Determine the [x, y] coordinate at the center of the cell enclosing the given text.  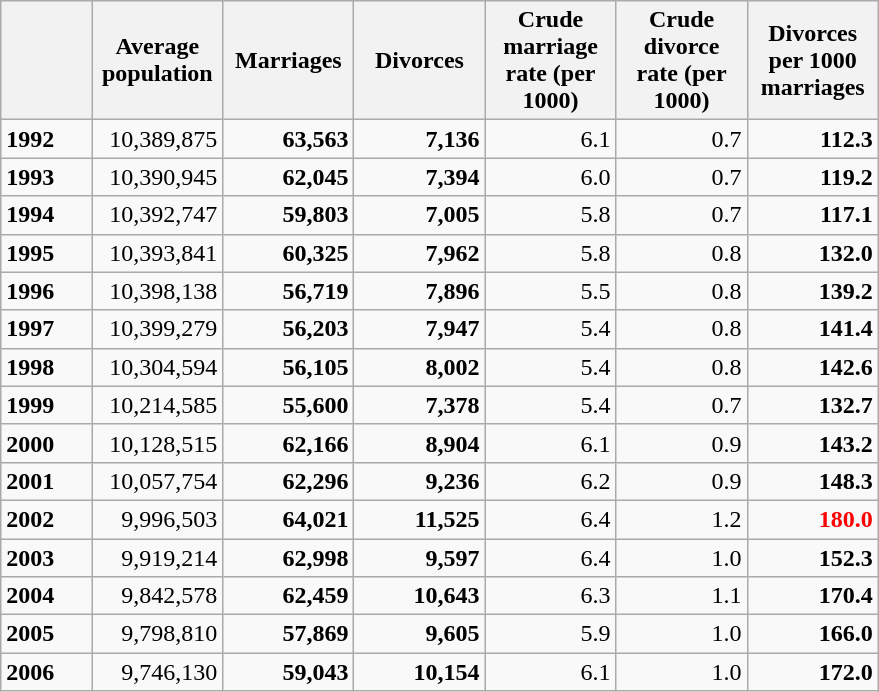
1992 [46, 139]
Crude divorce rate (per 1000) [682, 60]
141.4 [812, 329]
132.0 [812, 253]
10,389,875 [158, 139]
7,947 [420, 329]
2000 [46, 443]
63,563 [288, 139]
10,128,515 [158, 443]
9,746,130 [158, 672]
170.4 [812, 596]
1998 [46, 367]
143.2 [812, 443]
10,398,138 [158, 291]
2006 [46, 672]
7,378 [420, 405]
7,394 [420, 177]
148.3 [812, 481]
1996 [46, 291]
2003 [46, 557]
10,214,585 [158, 405]
180.0 [812, 519]
2004 [46, 596]
1997 [46, 329]
59,803 [288, 215]
2002 [46, 519]
6.2 [550, 481]
56,719 [288, 291]
7,896 [420, 291]
10,057,754 [158, 481]
10,390,945 [158, 177]
7,136 [420, 139]
10,154 [420, 672]
62,166 [288, 443]
166.0 [812, 634]
Divorces per 1000 marriages [812, 60]
62,045 [288, 177]
62,459 [288, 596]
60,325 [288, 253]
172.0 [812, 672]
1994 [46, 215]
Average population [158, 60]
5.5 [550, 291]
1.1 [682, 596]
9,597 [420, 557]
117.1 [812, 215]
1995 [46, 253]
6.0 [550, 177]
10,304,594 [158, 367]
10,643 [420, 596]
142.6 [812, 367]
7,005 [420, 215]
Crude marriage rate (per 1000) [550, 60]
59,043 [288, 672]
64,021 [288, 519]
132.7 [812, 405]
9,842,578 [158, 596]
152.3 [812, 557]
1993 [46, 177]
6.3 [550, 596]
10,392,747 [158, 215]
1.2 [682, 519]
57,869 [288, 634]
10,393,841 [158, 253]
2001 [46, 481]
9,236 [420, 481]
56,203 [288, 329]
9,996,503 [158, 519]
5.9 [550, 634]
8,904 [420, 443]
9,605 [420, 634]
62,296 [288, 481]
9,919,214 [158, 557]
8,002 [420, 367]
Marriages [288, 60]
10,399,279 [158, 329]
1999 [46, 405]
2005 [46, 634]
56,105 [288, 367]
Divorces [420, 60]
62,998 [288, 557]
112.3 [812, 139]
9,798,810 [158, 634]
7,962 [420, 253]
55,600 [288, 405]
139.2 [812, 291]
119.2 [812, 177]
11,525 [420, 519]
